Return the [x, y] coordinate for the center point of the cell that contains the specified text.  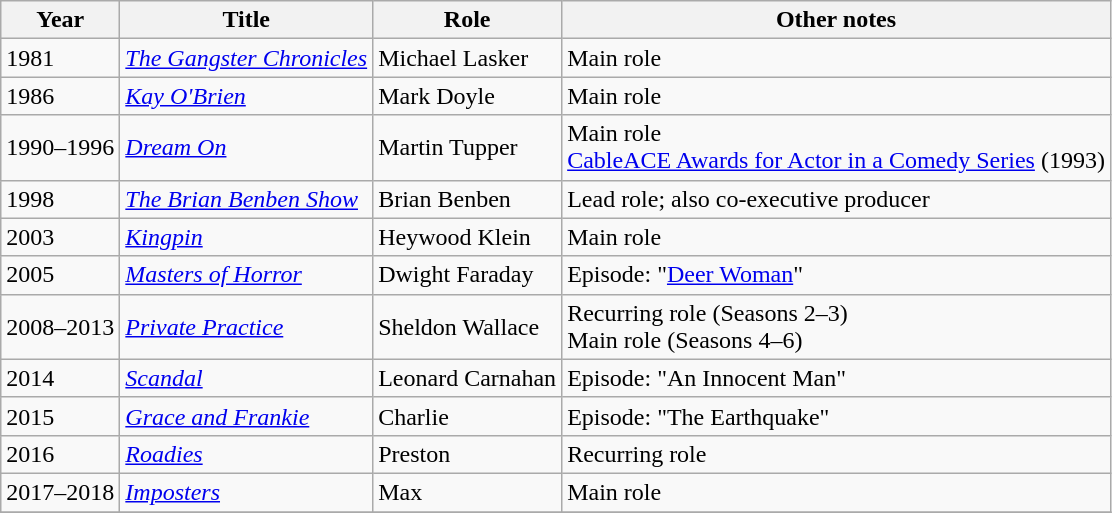
Scandal [246, 378]
2014 [60, 378]
Role [468, 20]
Year [60, 20]
Max [468, 492]
1990–1996 [60, 148]
Recurring role [836, 454]
Charlie [468, 416]
Other notes [836, 20]
1986 [60, 96]
Martin Tupper [468, 148]
1981 [60, 58]
The Brian Benben Show [246, 199]
2015 [60, 416]
2003 [60, 237]
Dream On [246, 148]
Roadies [246, 454]
Michael Lasker [468, 58]
Episode: "An Innocent Man" [836, 378]
2016 [60, 454]
2005 [60, 275]
The Gangster Chronicles [246, 58]
1998 [60, 199]
Episode: "Deer Woman" [836, 275]
Kay O'Brien [246, 96]
Lead role; also co-executive producer [836, 199]
2017–2018 [60, 492]
Preston [468, 454]
Recurring role (Seasons 2–3)Main role (Seasons 4–6) [836, 326]
Masters of Horror [246, 275]
Grace and Frankie [246, 416]
Leonard Carnahan [468, 378]
Mark Doyle [468, 96]
Sheldon Wallace [468, 326]
Imposters [246, 492]
Title [246, 20]
Brian Benben [468, 199]
Main roleCableACE Awards for Actor in a Comedy Series (1993) [836, 148]
Heywood Klein [468, 237]
Private Practice [246, 326]
Kingpin [246, 237]
Dwight Faraday [468, 275]
2008–2013 [60, 326]
Episode: "The Earthquake" [836, 416]
